Capture the cell that displays the provided text and extract its (X, Y) central coordinate. 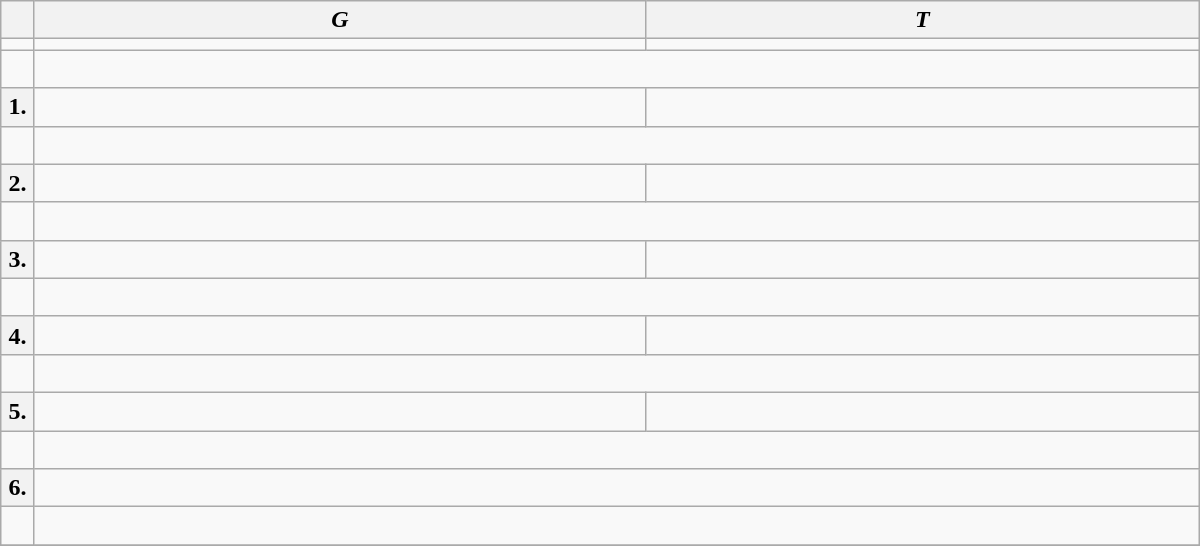
4. (18, 335)
2. (18, 183)
G (340, 20)
3. (18, 259)
T (923, 20)
5. (18, 411)
1. (18, 107)
6. (18, 488)
